Output the (X, Y) coordinate of the center of the cell containing the given text.  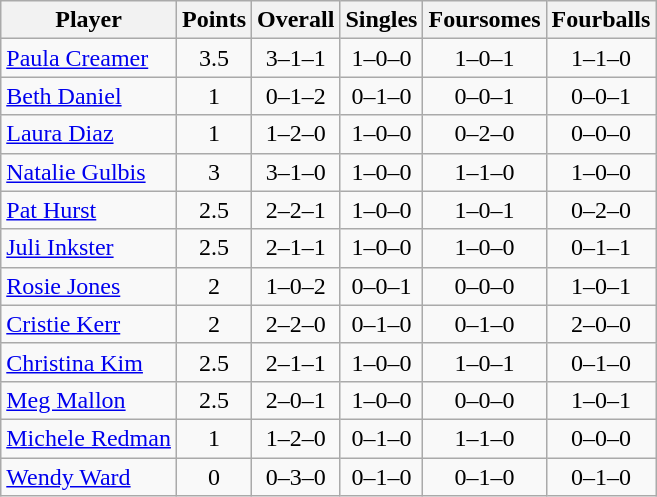
0 (214, 477)
Overall (296, 20)
Laura Diaz (89, 134)
2–0–1 (296, 400)
0–3–0 (296, 477)
3–1–1 (296, 58)
3 (214, 172)
Juli Inkster (89, 248)
Paula Creamer (89, 58)
2–0–0 (601, 324)
Christina Kim (89, 362)
1–0–2 (296, 286)
Michele Redman (89, 438)
Foursomes (484, 20)
Fourballs (601, 20)
Points (214, 20)
Wendy Ward (89, 477)
0–1–2 (296, 96)
2–2–1 (296, 210)
2–2–0 (296, 324)
Meg Mallon (89, 400)
3.5 (214, 58)
0–1–1 (601, 248)
Cristie Kerr (89, 324)
Rosie Jones (89, 286)
3–1–0 (296, 172)
Beth Daniel (89, 96)
Player (89, 20)
Natalie Gulbis (89, 172)
Pat Hurst (89, 210)
Singles (382, 20)
